Extract the [X, Y] coordinate from the center of the cell holding the provided text.  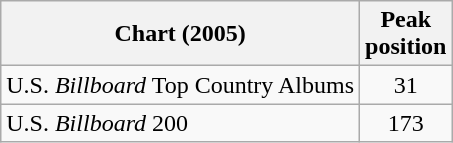
U.S. Billboard Top Country Albums [180, 85]
Peakposition [406, 34]
Chart (2005) [180, 34]
173 [406, 123]
31 [406, 85]
U.S. Billboard 200 [180, 123]
